Return the (X, Y) coordinate for the center point of the cell that contains the specified text.  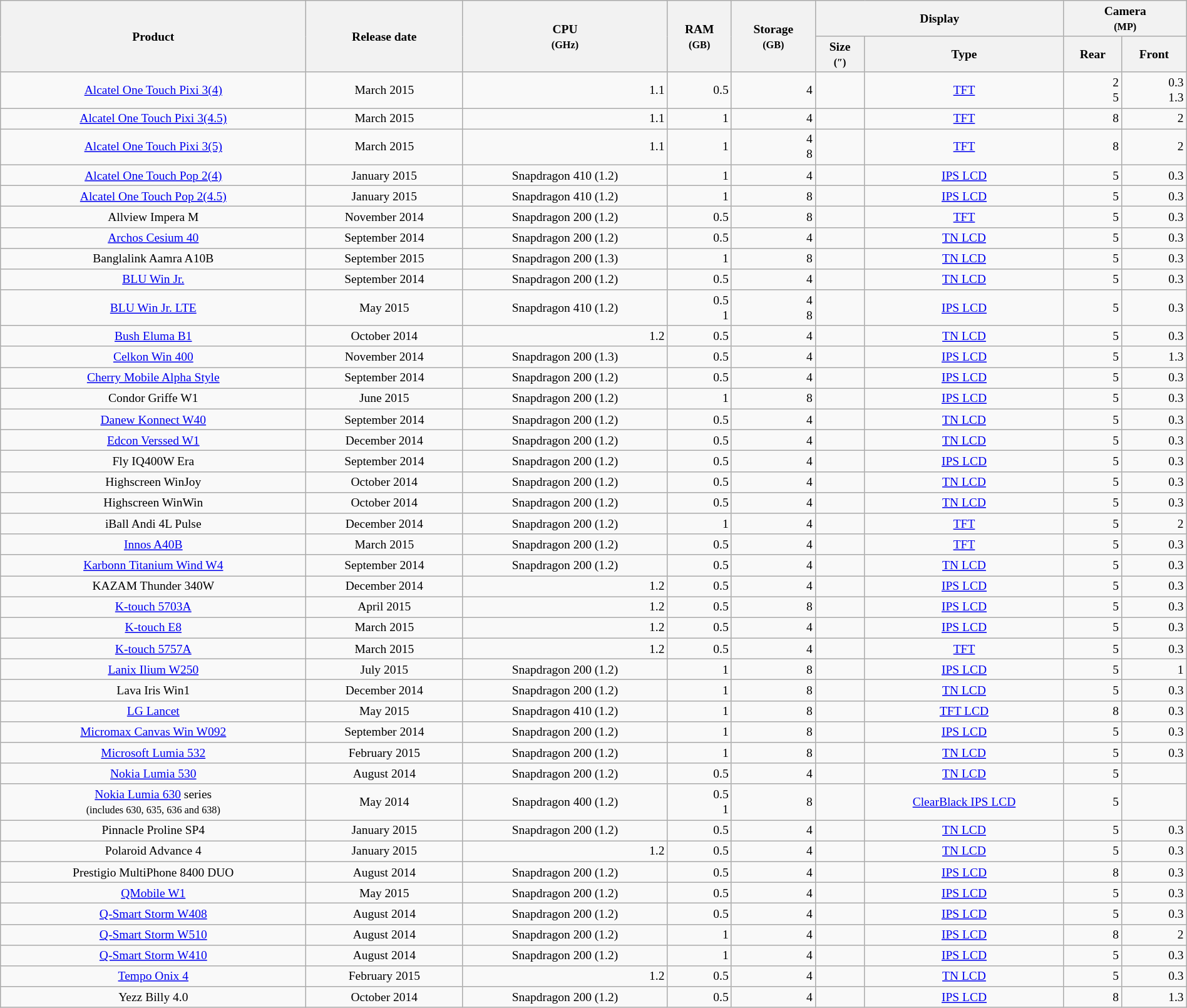
Polaroid Advance 4 (153, 851)
Yezz Billy 4.0 (153, 997)
Storage(GB) (773, 36)
Display (939, 19)
Prestigio MultiPhone 8400 DUO (153, 872)
ClearBlack IPS LCD (964, 801)
Condor Griffe W1 (153, 398)
Innos A40B (153, 545)
Type (964, 54)
Bush Eluma B1 (153, 336)
Micromax Canvas Win W092 (153, 731)
Alcatel One Touch Pop 2(4.5) (153, 195)
April 2015 (384, 607)
Q-Smart Storm W510 (153, 934)
K-touch 5703A (153, 607)
LG Lancet (153, 711)
CPU(GHz) (565, 36)
Release date (384, 36)
QMobile W1 (153, 893)
Allview Impera M (153, 217)
K-touch 5757A (153, 649)
Banglalink Aamra A10B (153, 258)
25 (1092, 90)
Fly IQ400W Era (153, 461)
Lava Iris Win1 (153, 690)
Highscreen WinJoy (153, 482)
Lanix Ilium W250 (153, 670)
Front (1154, 54)
K-touch E8 (153, 627)
June 2015 (384, 398)
Nokia Lumia 630 series(includes 630, 635, 636 and 638) (153, 801)
May 2014 (384, 801)
Alcatel One Touch Pixi 3(5) (153, 147)
Cherry Mobile Alpha Style (153, 378)
Alcatel One Touch Pixi 3(4.5) (153, 119)
Product (153, 36)
Pinnacle Proline SP4 (153, 830)
Archos Cesium 40 (153, 238)
Celkon Win 400 (153, 357)
RAM(GB) (699, 36)
Q-Smart Storm W410 (153, 955)
Microsoft Lumia 532 (153, 753)
September 2015 (384, 258)
Highscreen WinWin (153, 502)
0.31.3 (1154, 90)
Alcatel One Touch Pop 2(4) (153, 175)
Tempo Onix 4 (153, 977)
iBall Andi 4L Pulse (153, 523)
TFT LCD (964, 711)
Q-Smart Storm W408 (153, 914)
Danew Konnect W40 (153, 419)
July 2015 (384, 670)
BLU Win Jr. (153, 279)
Snapdragon 400 (1.2) (565, 801)
Alcatel One Touch Pixi 3(4) (153, 90)
Rear (1092, 54)
Camera(MP) (1125, 19)
KAZAM Thunder 340W (153, 586)
Edcon Verssed W1 (153, 441)
BLU Win Jr. LTE (153, 308)
Size(″) (840, 54)
Nokia Lumia 530 (153, 774)
Karbonn Titanium Wind W4 (153, 565)
